For the text-containing cell, return its midpoint in (X, Y) coordinate format. 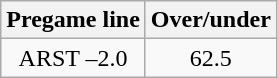
62.5 (210, 58)
ARST –2.0 (74, 58)
Pregame line (74, 20)
Over/under (210, 20)
